Scan for the cell matching the given text and deliver its (X, Y) coordinate at center. 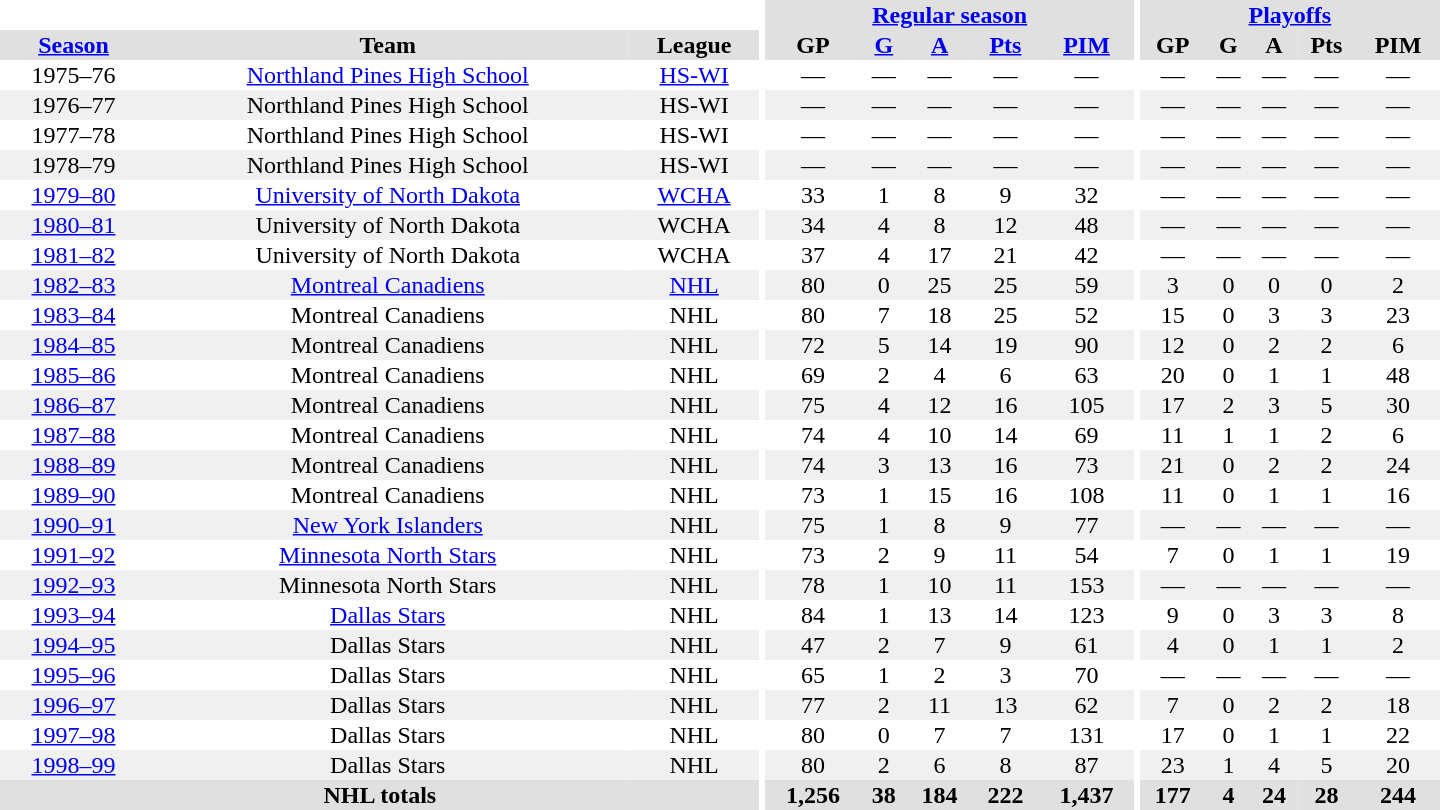
63 (1086, 375)
Team (388, 45)
1979–80 (74, 195)
Season (74, 45)
84 (813, 615)
1997–98 (74, 735)
Playoffs (1290, 15)
1984–85 (74, 345)
League (694, 45)
72 (813, 345)
62 (1086, 705)
87 (1086, 765)
59 (1086, 285)
1,256 (813, 795)
78 (813, 585)
1990–91 (74, 525)
65 (813, 675)
42 (1086, 255)
1996–97 (74, 705)
1981–82 (74, 255)
47 (813, 645)
34 (813, 225)
1993–94 (74, 615)
1995–96 (74, 675)
184 (940, 795)
1985–86 (74, 375)
28 (1326, 795)
123 (1086, 615)
New York Islanders (388, 525)
22 (1398, 735)
54 (1086, 555)
37 (813, 255)
153 (1086, 585)
90 (1086, 345)
1998–99 (74, 765)
105 (1086, 405)
Regular season (950, 15)
1980–81 (74, 225)
30 (1398, 405)
33 (813, 195)
1988–89 (74, 465)
244 (1398, 795)
1986–87 (74, 405)
1977–78 (74, 135)
38 (884, 795)
108 (1086, 495)
1991–92 (74, 555)
61 (1086, 645)
1989–90 (74, 495)
32 (1086, 195)
177 (1173, 795)
1987–88 (74, 435)
1982–83 (74, 285)
1978–79 (74, 165)
1975–76 (74, 75)
70 (1086, 675)
1976–77 (74, 105)
52 (1086, 315)
1994–95 (74, 645)
131 (1086, 735)
1,437 (1086, 795)
1983–84 (74, 315)
1992–93 (74, 585)
222 (1006, 795)
NHL totals (380, 795)
